Pinpoint the cell where the given text exists, returning its (x, y) midpoint coordinate. 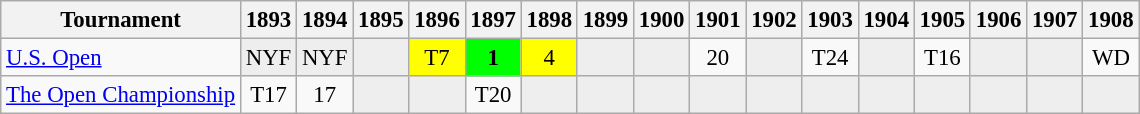
1902 (774, 20)
1901 (718, 20)
1897 (493, 20)
1905 (942, 20)
T16 (942, 58)
1900 (662, 20)
T24 (830, 58)
T7 (437, 58)
1903 (830, 20)
1899 (605, 20)
1895 (381, 20)
1893 (268, 20)
The Open Championship (121, 95)
U.S. Open (121, 58)
4 (549, 58)
1906 (998, 20)
17 (325, 95)
1894 (325, 20)
T17 (268, 95)
1896 (437, 20)
1904 (886, 20)
20 (718, 58)
1898 (549, 20)
Tournament (121, 20)
1 (493, 58)
T20 (493, 95)
1908 (1111, 20)
WD (1111, 58)
1907 (1055, 20)
